Search for the cell housing the specified text and yield its [X, Y] center coordinate. 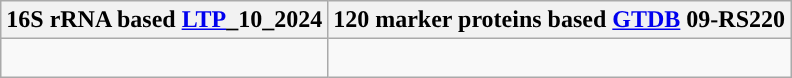
120 marker proteins based GTDB 09-RS220 [560, 20]
16S rRNA based LTP_10_2024 [164, 20]
